Search for the cell housing the specified text and yield its [X, Y] center coordinate. 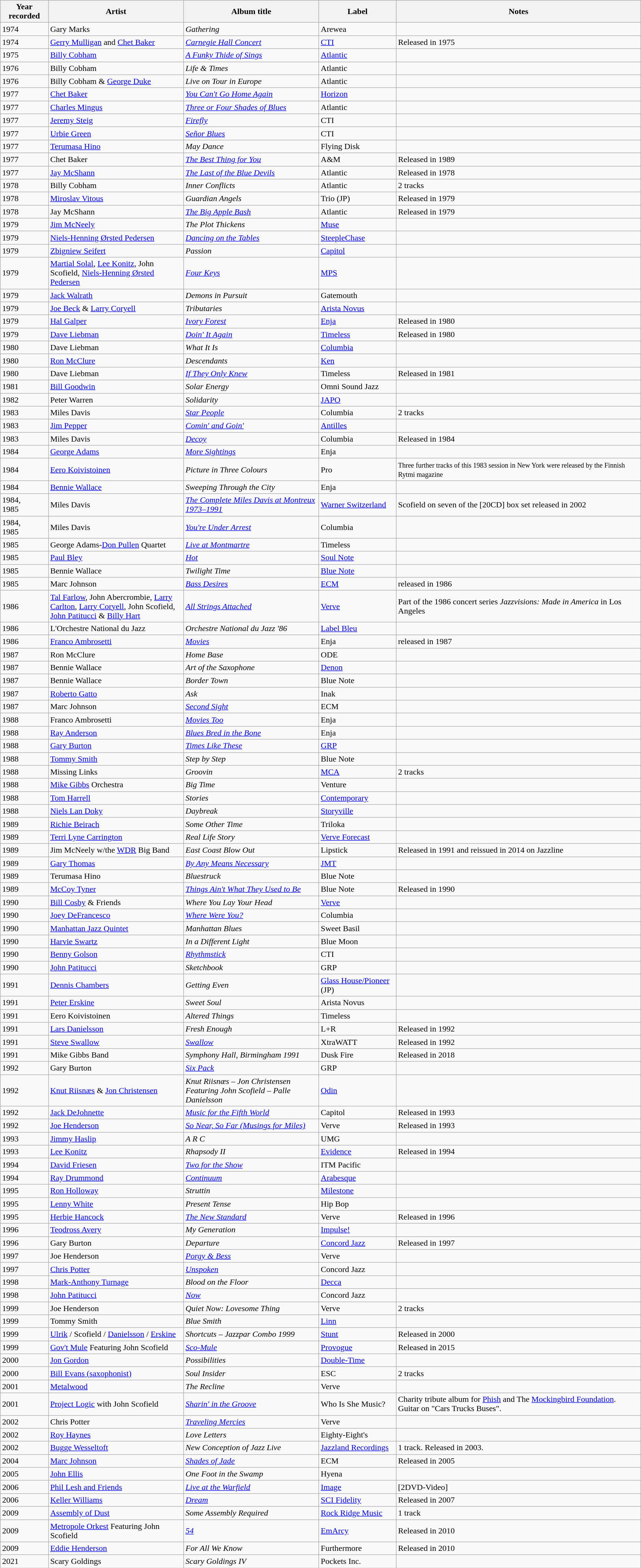
L'Orchestre National du Jazz [116, 628]
Symphony Hall, Birmingham 1991 [251, 1055]
Linn [357, 1321]
SCI Fidelity [357, 1500]
John Ellis [116, 1474]
Ray Drummond [116, 1178]
Orchestre National du Jazz '86 [251, 628]
Sharin' in the Groove [251, 1404]
Richie Beirach [116, 824]
Four Keys [251, 273]
Released in 1997 [518, 1243]
Jazzland Recordings [357, 1448]
Rock Ridge Music [357, 1513]
Rhythmstick [251, 954]
Life & Times [251, 68]
Martial Solal, Lee Konitz, John Scofield, Niels-Henning Ørsted Pedersen [116, 273]
Released in 1978 [518, 172]
A Funky Thide of Sings [251, 55]
ODE [357, 655]
Bill Goodwin [116, 386]
EmArcy [357, 1531]
Niels-Henning Ørsted Pedersen [116, 238]
Border Town [251, 681]
Hyena [357, 1474]
Lipstick [357, 850]
released in 1986 [518, 584]
XtraWATT [357, 1042]
Released in 2005 [518, 1461]
Released in 1994 [518, 1152]
Ask [251, 694]
Possibilities [251, 1360]
Things Ain't What They Used to Be [251, 889]
2005 [24, 1474]
Gathering [251, 29]
Love Letters [251, 1435]
Inak [357, 694]
Joe Beck & Larry Coryell [116, 308]
Steve Swallow [116, 1042]
Shades of Jade [251, 1461]
More Sightings [251, 452]
Zbigniew Seifert [116, 251]
Departure [251, 1243]
Milestone [357, 1191]
Glass House/Pioneer (JP) [357, 985]
Soul Note [357, 558]
Where Were You? [251, 915]
Released in 1996 [518, 1217]
Shortcuts – Jazzpar Combo 1999 [251, 1334]
Warner Switzerland [357, 505]
Blue Moon [357, 941]
Quiet Now: Lovesome Thing [251, 1308]
Provogue [357, 1347]
The New Standard [251, 1217]
Image [357, 1487]
Where You Lay Your Head [251, 902]
Sco-Mule [251, 1347]
The Best Thing for You [251, 159]
Decca [357, 1282]
May Dance [251, 146]
Dancing on the Tables [251, 238]
Double-Time [357, 1360]
1 track. Released in 2003. [518, 1448]
In a Different Light [251, 941]
Eighty-Eight's [357, 1435]
Gerry Mulligan and Chet Baker [116, 42]
Sweet Soul [251, 1003]
Part of the 1986 concert series Jazzvisions: Made in America in Los Angeles [518, 606]
Real Life Story [251, 837]
Doin' It Again [251, 334]
You're Under Arrest [251, 527]
Live on Tour in Europe [251, 81]
If They Only Knew [251, 373]
Released in 1984 [518, 439]
Present Tense [251, 1204]
Dusk Fire [357, 1055]
Music for the Fifth World [251, 1113]
Joey DeFrancesco [116, 915]
Urbie Green [116, 133]
Teodross Avery [116, 1230]
Live at Montmartre [251, 545]
Released in 1990 [518, 889]
Three or Four Shades of Blues [251, 107]
My Generation [251, 1230]
Assembly of Dust [116, 1513]
Live at the Warfield [251, 1487]
Trio (JP) [357, 199]
Pockets Inc. [357, 1561]
Tributaries [251, 308]
Lars Danielsson [116, 1029]
Descendants [251, 360]
George Adams [116, 452]
Label [357, 12]
Step by Step [251, 759]
Star People [251, 413]
Mike Gibbs Orchestra [116, 785]
ITM Pacific [357, 1165]
SteepleChase [357, 238]
Señor Blues [251, 133]
Sketchbook [251, 967]
Ivory Forest [251, 321]
Hot [251, 558]
JAPO [357, 400]
Jim McNeely [116, 225]
Knut Riisnæs & Jon Christensen [116, 1090]
A&M [357, 159]
So Near, So Far (Musings for Miles) [251, 1126]
The Recline [251, 1386]
MPS [357, 273]
Herbie Hancock [116, 1217]
Gary Marks [116, 29]
Horizon [357, 94]
Verve Forecast [357, 837]
Jim McNeely w/the WDR Big Band [116, 850]
Gary Thomas [116, 863]
One Foot in the Swamp [251, 1474]
Odin [357, 1090]
Stunt [357, 1334]
Project Logic with John Scofield [116, 1404]
Peter Warren [116, 400]
Paul Bley [116, 558]
Year recorded [24, 12]
Porgy & Bess [251, 1256]
[2DVD-Video] [518, 1487]
Missing Links [116, 772]
Art of the Saxophone [251, 668]
Bluestruck [251, 876]
The Complete Miles Davis at Montreux 1973–1991 [251, 505]
Jimmy Haslip [116, 1139]
Stories [251, 798]
Now [251, 1295]
Released in 2007 [518, 1500]
Struttin [251, 1191]
Antilles [357, 426]
Blood on the Floor [251, 1282]
For All We Know [251, 1548]
Phil Lesh and Friends [116, 1487]
East Coast Blow Out [251, 850]
Released in 1981 [518, 373]
Impulse! [357, 1230]
Carnegie Hall Concert [251, 42]
Denon [357, 668]
Scary Goldings IV [251, 1561]
1981 [24, 386]
Soul Insider [251, 1373]
Charity tribute album for Phish and The Mockingbird Foundation. Guitar on "Cars Trucks Buses". [518, 1404]
Storyville [357, 811]
JMT [357, 863]
Jack Walrath [116, 295]
Metalwood [116, 1386]
Big Time [251, 785]
George Adams-Don Pullen Quartet [116, 545]
Harvie Swartz [116, 941]
Released in 1991 and reissued in 2014 on Jazzline [518, 850]
2021 [24, 1561]
Contemporary [357, 798]
Movies Too [251, 720]
Ken [357, 360]
Tom Harrell [116, 798]
Lee Konitz [116, 1152]
Knut Riisnæs – Jon Christensen Featuring John Scofield – Palle Danielsson [251, 1090]
Released in 2018 [518, 1055]
MCA [357, 772]
Altered Things [251, 1016]
Muse [357, 225]
Manhattan Jazz Quintet [116, 928]
Roy Haynes [116, 1435]
Jeremy Steig [116, 120]
Mark-Anthony Turnage [116, 1282]
Manhattan Blues [251, 928]
Decoy [251, 439]
Some Assembly Required [251, 1513]
Blues Bred in the Bone [251, 733]
The Big Apple Bash [251, 212]
You Can't Go Home Again [251, 94]
Album title [251, 12]
Comin' and Goin' [251, 426]
Bill Evans (saxophonist) [116, 1373]
Niels Lan Doky [116, 811]
Sweet Basil [357, 928]
Rhapsody II [251, 1152]
Sweeping Through the City [251, 487]
Flying Disk [357, 146]
Dream [251, 1500]
Charles Mingus [116, 107]
Metropole Orkest Featuring John Scofield [116, 1531]
Ron Holloway [116, 1191]
Three further tracks of this 1983 session in New York were released by the Finnish Rytmi magazine [518, 469]
All Strings Attached [251, 606]
Firefly [251, 120]
Billy Cobham & George Duke [116, 81]
Keller Williams [116, 1500]
ESC [357, 1373]
New Conception of Jazz Live [251, 1448]
Jim Pepper [116, 426]
Traveling Mercies [251, 1422]
The Plot Thickens [251, 225]
Pro [357, 469]
Some Other Time [251, 824]
Notes [518, 12]
Ray Anderson [116, 733]
Fresh Enough [251, 1029]
Released in 1989 [518, 159]
UMG [357, 1139]
L+R [357, 1029]
Bass Desires [251, 584]
Tal Farlow, John Abercrombie, Larry Carlton, Larry Coryell, John Scofield, John Patitucci & Billy Hart [116, 606]
Groovin [251, 772]
Triloka [357, 824]
Released in 2015 [518, 1347]
Demons in Pursuit [251, 295]
Passion [251, 251]
Released in 1975 [518, 42]
Scary Goldings [116, 1561]
Eddie Henderson [116, 1548]
Two for the Show [251, 1165]
Mike Gibbs Band [116, 1055]
Evidence [357, 1152]
Arewea [357, 29]
Scofield on seven of the [20CD] box set released in 2002 [518, 505]
Gov't Mule Featuring John Scofield [116, 1347]
Hal Galper [116, 321]
Unspoken [251, 1269]
Miroslav Vitous [116, 199]
Hip Bop [357, 1204]
Benny Golson [116, 954]
Six Pack [251, 1068]
Second Sight [251, 707]
Who Is She Music? [357, 1404]
Arabesque [357, 1178]
1982 [24, 400]
Getting Even [251, 985]
Jon Gordon [116, 1360]
Blue Smith [251, 1321]
Roberto Gatto [116, 694]
Gatemouth [357, 295]
Daybreak [251, 811]
What It Is [251, 347]
released in 1987 [518, 641]
54 [251, 1531]
Bill Cosby & Friends [116, 902]
Label Bleu [357, 628]
2004 [24, 1461]
Movies [251, 641]
1 track [518, 1513]
Swallow [251, 1042]
Venture [357, 785]
Twilight Time [251, 571]
Furthermore [357, 1548]
McCoy Tyner [116, 889]
Jack DeJohnette [116, 1113]
Times Like These [251, 746]
Terri Lyne Carrington [116, 837]
Artist [116, 12]
Solidarity [251, 400]
Omni Sound Jazz [357, 386]
Lenny White [116, 1204]
Ulrik / Scofield / Danielsson / Erskine [116, 1334]
By Any Means Necessary [251, 863]
Inner Conflicts [251, 186]
Solar Energy [251, 386]
Home Base [251, 655]
Picture in Three Colours [251, 469]
Guardian Angels [251, 199]
1975 [24, 55]
Peter Erskine [116, 1003]
David Friesen [116, 1165]
A R C [251, 1139]
Bugge Wesseltoft [116, 1448]
Continuum [251, 1178]
Released in 2000 [518, 1334]
The Last of the Blue Devils [251, 172]
Dennis Chambers [116, 985]
